Locate the cell with the specified text and output its (x, y) center coordinate. 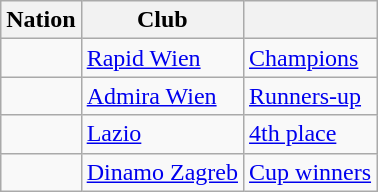
Champions (310, 58)
Admira Wien (162, 96)
Runners-up (310, 96)
Nation (41, 20)
Cup winners (310, 172)
Rapid Wien (162, 58)
4th place (310, 134)
Lazio (162, 134)
Club (162, 20)
Dinamo Zagreb (162, 172)
